Return the (X, Y) coordinate for the center point of the cell that contains the specified text.  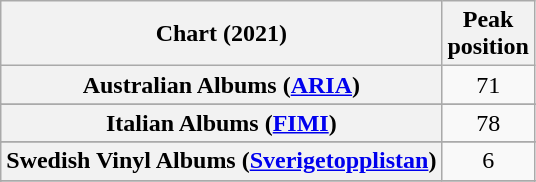
Chart (2021) (222, 34)
78 (488, 123)
6 (488, 161)
Peakposition (488, 34)
Australian Albums (ARIA) (222, 85)
Swedish Vinyl Albums (Sverigetopplistan) (222, 161)
Italian Albums (FIMI) (222, 123)
71 (488, 85)
